Determine the [x, y] coordinate at the center of the cell enclosing the given text.  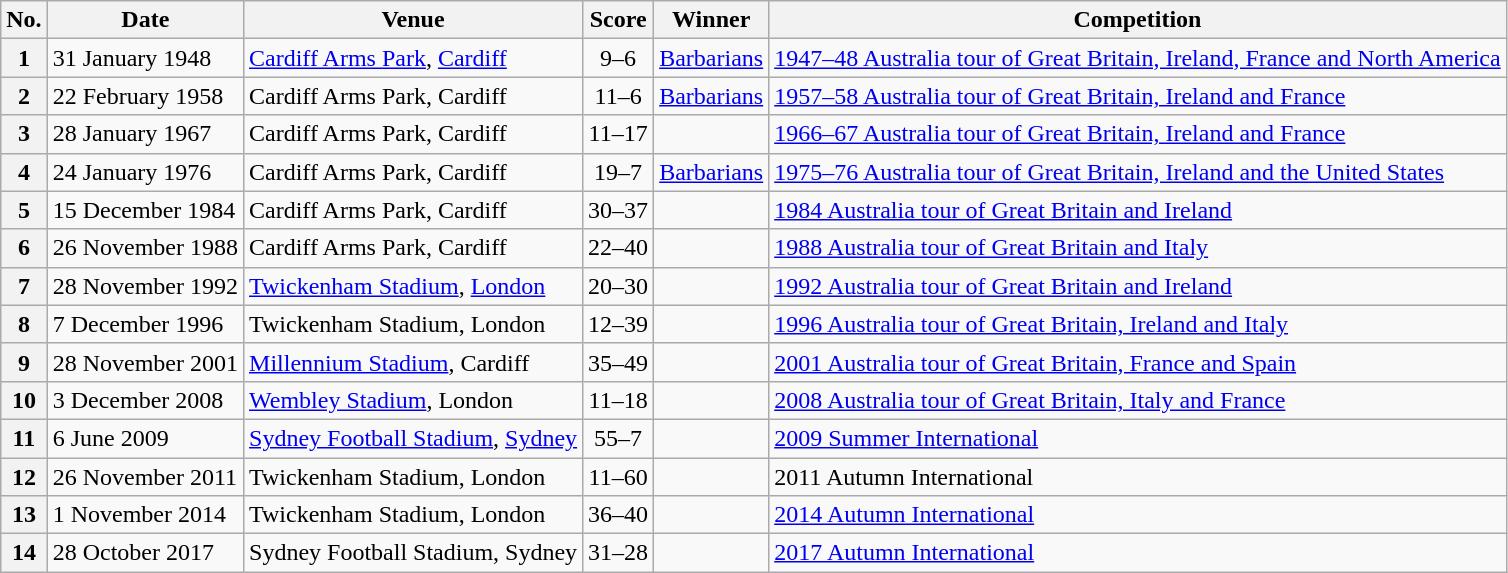
2001 Australia tour of Great Britain, France and Spain [1138, 362]
20–30 [618, 286]
Date [145, 20]
Competition [1138, 20]
11–60 [618, 477]
13 [24, 515]
22 February 1958 [145, 96]
3 [24, 134]
Wembley Stadium, London [414, 400]
5 [24, 210]
11–17 [618, 134]
Millennium Stadium, Cardiff [414, 362]
28 November 1992 [145, 286]
2009 Summer International [1138, 438]
10 [24, 400]
1996 Australia tour of Great Britain, Ireland and Italy [1138, 324]
2008 Australia tour of Great Britain, Italy and France [1138, 400]
12–39 [618, 324]
26 November 2011 [145, 477]
30–37 [618, 210]
35–49 [618, 362]
19–7 [618, 172]
11–18 [618, 400]
1966–67 Australia tour of Great Britain, Ireland and France [1138, 134]
22–40 [618, 248]
1 November 2014 [145, 515]
28 October 2017 [145, 553]
36–40 [618, 515]
28 January 1967 [145, 134]
31 January 1948 [145, 58]
1975–76 Australia tour of Great Britain, Ireland and the United States [1138, 172]
11–6 [618, 96]
1957–58 Australia tour of Great Britain, Ireland and France [1138, 96]
2017 Autumn International [1138, 553]
1988 Australia tour of Great Britain and Italy [1138, 248]
8 [24, 324]
9–6 [618, 58]
1947–48 Australia tour of Great Britain, Ireland, France and North America [1138, 58]
3 December 2008 [145, 400]
9 [24, 362]
Score [618, 20]
26 November 1988 [145, 248]
11 [24, 438]
6 June 2009 [145, 438]
15 December 1984 [145, 210]
4 [24, 172]
Venue [414, 20]
31–28 [618, 553]
2 [24, 96]
6 [24, 248]
1992 Australia tour of Great Britain and Ireland [1138, 286]
14 [24, 553]
1984 Australia tour of Great Britain and Ireland [1138, 210]
2014 Autumn International [1138, 515]
55–7 [618, 438]
7 December 1996 [145, 324]
24 January 1976 [145, 172]
2011 Autumn International [1138, 477]
Winner [712, 20]
7 [24, 286]
1 [24, 58]
No. [24, 20]
28 November 2001 [145, 362]
12 [24, 477]
